Capture the cell that displays the provided text and extract its (x, y) central coordinate. 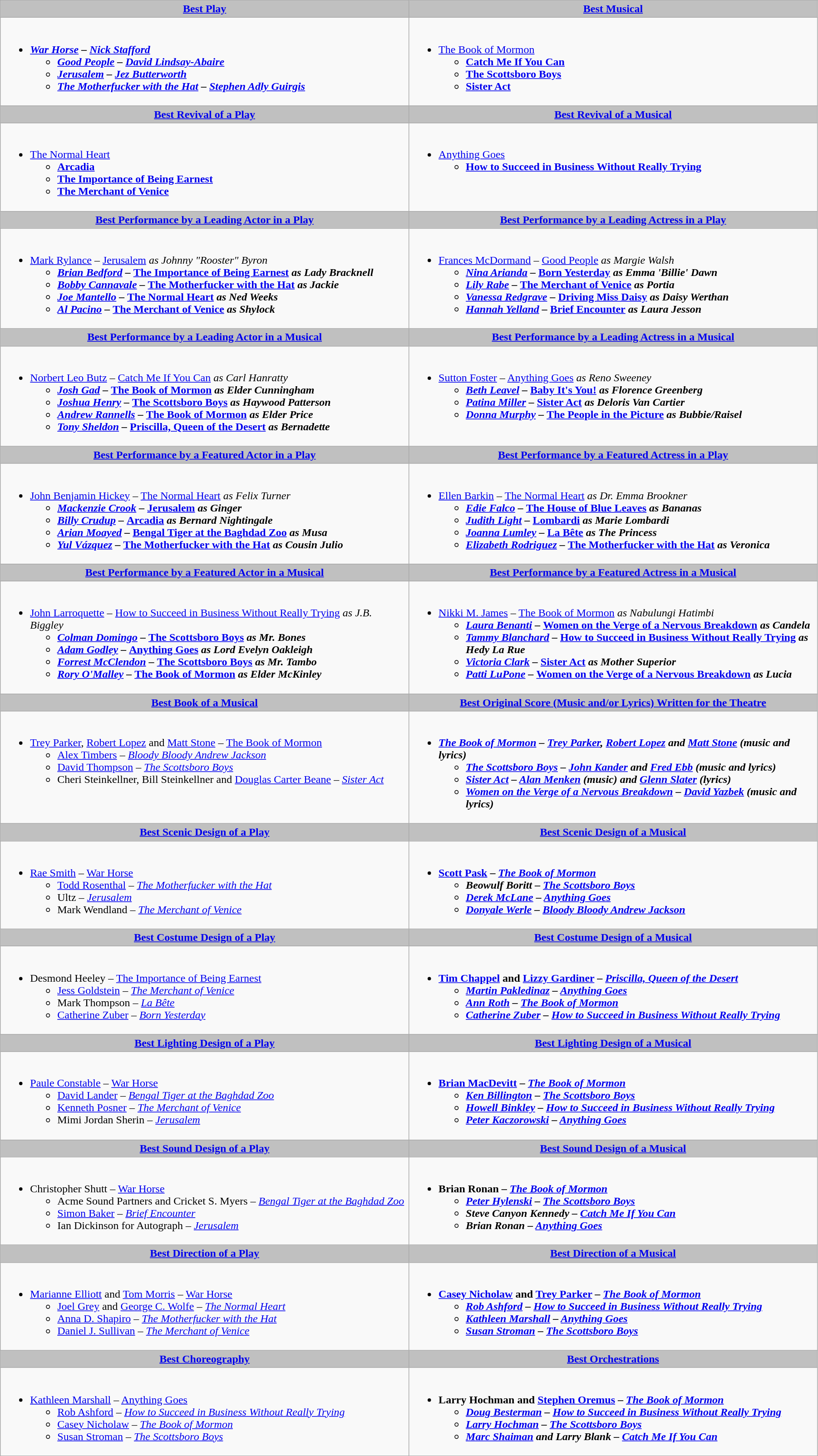
Best Costume Design of a Musical (613, 938)
Best Play (205, 9)
Best Original Score (Music and/or Lyrics) Written for the Theatre (613, 702)
Best Musical (613, 9)
Best Orchestrations (613, 1359)
Best Scenic Design of a Play (205, 832)
Best Sound Design of a Play (205, 1148)
Best Revival of a Musical (613, 114)
Brian Ronan – The Book of MormonPeter Hylenski – The Scottsboro BoysSteve Canyon Kennedy – Catch Me If You CanBrian Ronan – Anything Goes (613, 1201)
Paule Constable – War HorseDavid Lander – Bengal Tiger at the Baghdad ZooKenneth Posner – The Merchant of VeniceMimi Jordan Sherin – Jerusalem (205, 1096)
Rae Smith – War HorseTodd Rosenthal – The Motherfucker with the HatUltz – JerusalemMark Wendland – The Merchant of Venice (205, 885)
Best Performance by a Featured Actor in a Play (205, 455)
Best Direction of a Musical (613, 1254)
Best Book of a Musical (205, 702)
Best Performance by a Leading Actor in a Play (205, 220)
Best Costume Design of a Play (205, 938)
Best Performance by a Featured Actor in a Musical (205, 572)
Best Scenic Design of a Musical (613, 832)
Best Revival of a Play (205, 114)
The Normal HeartArcadiaThe Importance of Being EarnestThe Merchant of Venice (205, 167)
Best Sound Design of a Musical (613, 1148)
Desmond Heeley – The Importance of Being EarnestJess Goldstein – The Merchant of VeniceMark Thompson – La BêteCatherine Zuber – Born Yesterday (205, 990)
Best Performance by a Leading Actress in a Play (613, 220)
Anything GoesHow to Succeed in Business Without Really Trying (613, 167)
Scott Pask – The Book of MormonBeowulf Boritt – The Scottsboro BoysDerek McLane – Anything GoesDonyale Werle – Bloody Bloody Andrew Jackson (613, 885)
Best Lighting Design of a Play (205, 1043)
Best Lighting Design of a Musical (613, 1043)
Best Performance by a Leading Actress in a Musical (613, 337)
War Horse – Nick StaffordGood People – David Lindsay-AbaireJerusalem – Jez ButterworthThe Motherfucker with the Hat – Stephen Adly Guirgis (205, 62)
Best Performance by a Leading Actor in a Musical (205, 337)
Best Direction of a Play (205, 1254)
Best Performance by a Featured Actress in a Musical (613, 572)
Best Performance by a Featured Actress in a Play (613, 455)
Best Choreography (205, 1359)
The Book of MormonCatch Me If You CanThe Scottsboro BoysSister Act (613, 62)
